Output the [x, y] coordinate of the center of the cell containing the given text.  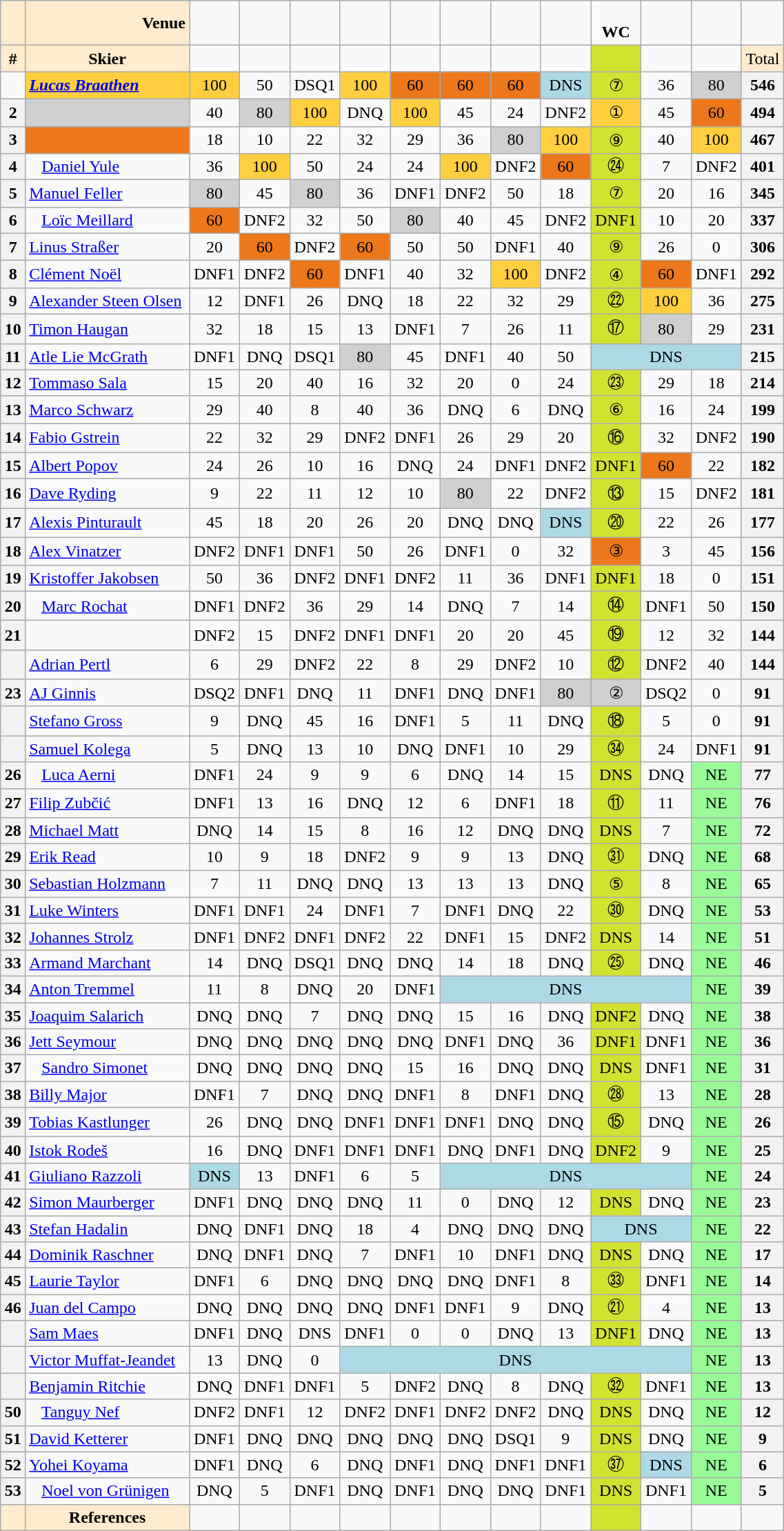
# [13, 59]
Tobias Kastlunger [108, 1123]
Stefano Gross [108, 721]
Daniel Yule [108, 167]
② [616, 693]
Sebastian Holzmann [108, 884]
Adrian Pertl [108, 665]
⑬ [616, 494]
⑱ [616, 721]
Dominik Raschner [108, 1255]
494 [763, 112]
345 [763, 194]
Jett Seymour [108, 1042]
Skier [108, 59]
337 [763, 220]
Sandro Simonet [108, 1068]
AJ Ginnis [108, 693]
⑭ [616, 606]
Tommaso Sala [108, 383]
546 [763, 86]
52 [13, 1465]
42 [13, 1202]
㉜ [616, 1386]
Atle Lie McGrath [108, 357]
㉚ [616, 910]
Clément Noël [108, 274]
19 [13, 578]
44 [13, 1255]
Marc Rochat [108, 606]
㉛ [616, 857]
WC [616, 23]
Billy Major [108, 1094]
292 [763, 274]
43 [13, 1228]
㉓ [616, 383]
Lucas Braathen [108, 86]
Noel von Grünigen [108, 1491]
⑮ [616, 1123]
150 [763, 606]
Albert Popov [108, 466]
Victor Muffat-Jeandet [108, 1360]
Total [763, 59]
Loïc Meillard [108, 220]
Linus Straßer [108, 247]
㉞ [616, 749]
77 [763, 775]
Laurie Taylor [108, 1281]
401 [763, 167]
306 [763, 247]
215 [763, 357]
Stefan Hadalin [108, 1228]
214 [763, 383]
Giuliano Razzoli [108, 1176]
⑤ [616, 884]
190 [763, 439]
Erik Read [108, 857]
References [108, 1517]
37 [13, 1068]
Venue [108, 23]
Anton Tremmel [108, 989]
41 [13, 1176]
65 [763, 884]
34 [13, 989]
35 [13, 1016]
Tanguy Nef [108, 1412]
㊲ [616, 1465]
Dave Ryding [108, 494]
Alexander Steen Olsen [108, 301]
Kristoffer Jakobsen [108, 578]
467 [763, 140]
㉔ [616, 167]
Alex Vinatzer [108, 551]
199 [763, 410]
Sam Maes [108, 1334]
㉒ [616, 301]
Fabio Gstrein [108, 439]
182 [763, 466]
㉑ [616, 1308]
Manuel Feller [108, 194]
Samuel Kolega [108, 749]
177 [763, 523]
30 [13, 884]
Luke Winters [108, 910]
Juan del Campo [108, 1308]
㉘ [616, 1094]
2 [13, 112]
21 [13, 636]
Luca Aerni [108, 775]
Filip Zubčić [108, 803]
275 [763, 301]
Yohei Koyama [108, 1465]
231 [763, 328]
Johannes Strolz [108, 937]
27 [13, 803]
25 [763, 1150]
③ [616, 551]
⑳ [616, 523]
68 [763, 857]
㉕ [616, 963]
33 [13, 963]
① [616, 112]
Simon Maurberger [108, 1202]
④ [616, 274]
72 [763, 831]
㉝ [616, 1281]
David Ketterer [108, 1439]
⑥ [616, 410]
Armand Marchant [108, 963]
⑪ [616, 803]
Alexis Pinturault [108, 523]
Marco Schwarz [108, 410]
156 [763, 551]
Joaquim Salarich [108, 1016]
Timon Haugan [108, 328]
151 [763, 578]
⑯ [616, 439]
⑲ [616, 636]
181 [763, 494]
⑰ [616, 328]
⑫ [616, 665]
Michael Matt [108, 831]
Istok Rodeš [108, 1150]
76 [763, 803]
Benjamin Ritchie [108, 1386]
